Capture the cell that displays the provided text and extract its [x, y] central coordinate. 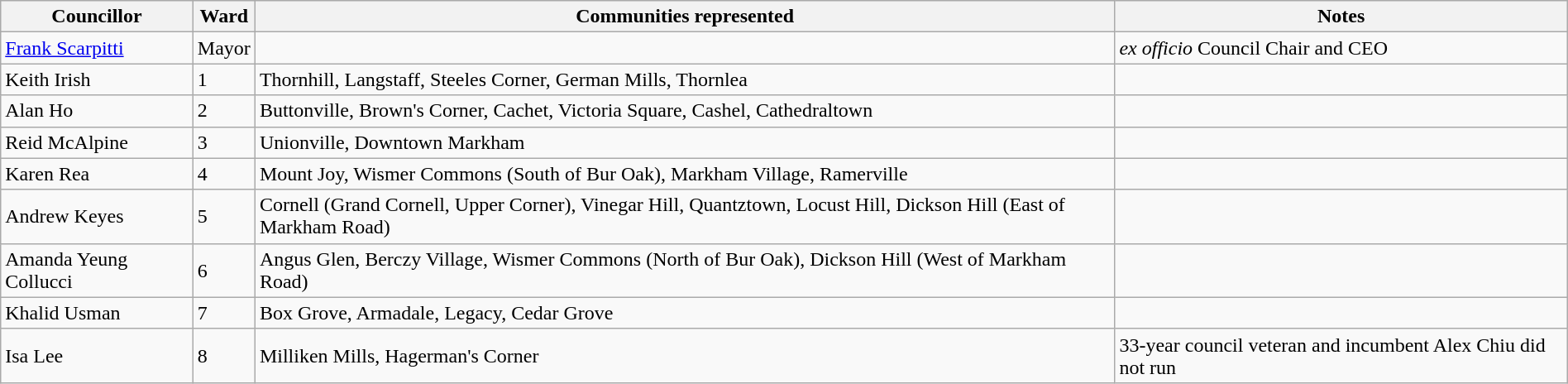
6 [223, 270]
Councillor [98, 17]
Cornell (Grand Cornell, Upper Corner), Vinegar Hill, Quantztown, Locust Hill, Dickson Hill (East of Markham Road) [685, 217]
Andrew Keyes [98, 217]
5 [223, 217]
Isa Lee [98, 356]
Mount Joy, Wismer Commons (South of Bur Oak), Markham Village, Ramerville [685, 174]
Ward [223, 17]
Milliken Mills, Hagerman's Corner [685, 356]
Thornhill, Langstaff, Steeles Corner, German Mills, Thornlea [685, 79]
Box Grove, Armadale, Legacy, Cedar Grove [685, 313]
Amanda Yeung Collucci [98, 270]
Unionville, Downtown Markham [685, 142]
ex officio Council Chair and CEO [1341, 48]
Karen Rea [98, 174]
7 [223, 313]
Buttonville, Brown's Corner, Cachet, Victoria Square, Cashel, Cathedraltown [685, 111]
Khalid Usman [98, 313]
Alan Ho [98, 111]
Communities represented [685, 17]
Frank Scarpitti [98, 48]
Keith Irish [98, 79]
8 [223, 356]
2 [223, 111]
Notes [1341, 17]
Angus Glen, Berczy Village, Wismer Commons (North of Bur Oak), Dickson Hill (West of Markham Road) [685, 270]
Mayor [223, 48]
33-year council veteran and incumbent Alex Chiu did not run [1341, 356]
4 [223, 174]
1 [223, 79]
Reid McAlpine [98, 142]
3 [223, 142]
